Return [X, Y] of the center of cell containing provided text 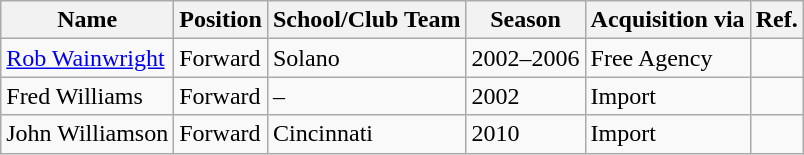
2010 [526, 134]
Cincinnati [366, 134]
Position [221, 20]
John Williamson [88, 134]
Fred Williams [88, 96]
Acquisition via [668, 20]
Ref. [776, 20]
2002–2006 [526, 58]
Solano [366, 58]
Free Agency [668, 58]
– [366, 96]
Name [88, 20]
Rob Wainwright [88, 58]
Season [526, 20]
School/Club Team [366, 20]
2002 [526, 96]
